Detect which cell encompasses the target text, then output its (X, Y) center coordinate. 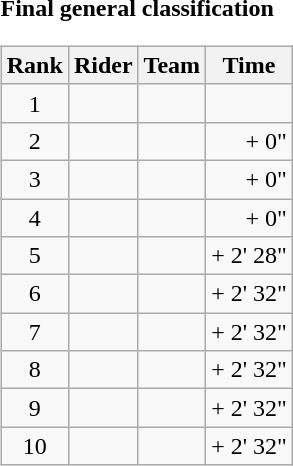
6 (34, 294)
8 (34, 370)
Rider (103, 65)
4 (34, 217)
Team (172, 65)
Rank (34, 65)
2 (34, 141)
Time (250, 65)
10 (34, 446)
7 (34, 332)
+ 2' 28" (250, 256)
1 (34, 103)
9 (34, 408)
3 (34, 179)
5 (34, 256)
